Determine the [x, y] coordinate at the center of the cell enclosing the given text.  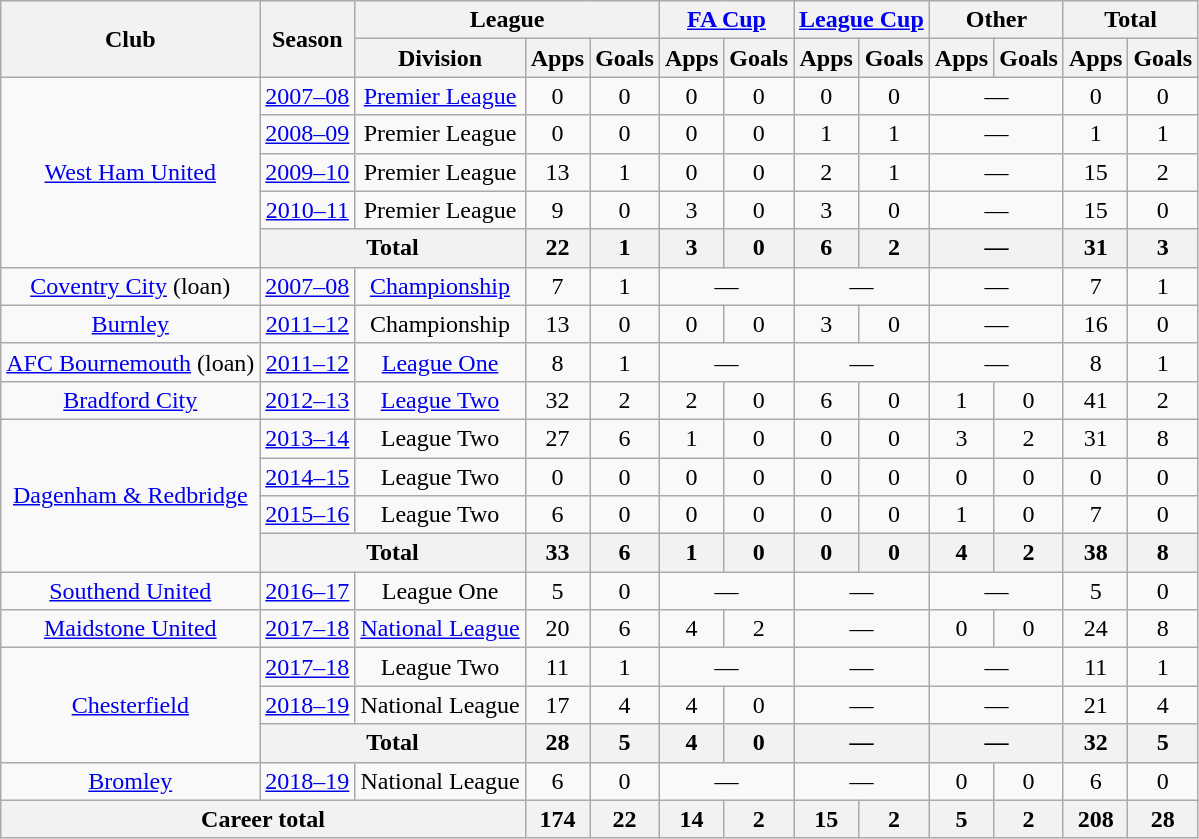
Bromley [130, 781]
Coventry City (loan) [130, 286]
9 [557, 210]
174 [557, 819]
16 [1095, 324]
Other [996, 20]
Season [308, 39]
38 [1095, 553]
2012–13 [308, 400]
Chesterfield [130, 705]
17 [557, 705]
2014–15 [308, 477]
Division [440, 58]
2013–14 [308, 438]
West Ham United [130, 172]
33 [557, 553]
24 [1095, 629]
41 [1095, 400]
21 [1095, 705]
FA Cup [726, 20]
2009–10 [308, 172]
2015–16 [308, 515]
AFC Bournemouth (loan) [130, 362]
Bradford City [130, 400]
Dagenham & Redbridge [130, 495]
20 [557, 629]
2010–11 [308, 210]
27 [557, 438]
Club [130, 39]
2008–09 [308, 134]
Southend United [130, 591]
208 [1095, 819]
Burnley [130, 324]
2016–17 [308, 591]
Career total [263, 819]
League Cup [862, 20]
14 [691, 819]
Maidstone United [130, 629]
League [507, 20]
